For the text-containing cell, return its midpoint in [x, y] coordinate format. 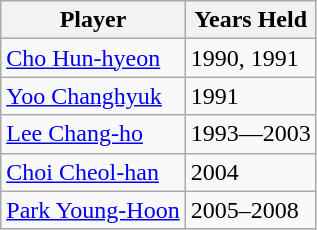
Yoo Changhyuk [93, 96]
Cho Hun-hyeon [93, 58]
Years Held [250, 20]
Park Young-Hoon [93, 210]
1990, 1991 [250, 58]
Lee Chang-ho [93, 134]
2004 [250, 172]
2005–2008 [250, 210]
Player [93, 20]
1991 [250, 96]
Choi Cheol-han [93, 172]
1993—2003 [250, 134]
